For the text-containing cell, return its midpoint in [X, Y] coordinate format. 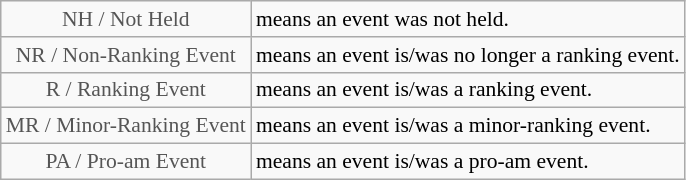
means an event is/was a ranking event. [468, 90]
PA / Pro-am Event [126, 162]
MR / Minor-Ranking Event [126, 126]
R / Ranking Event [126, 90]
NH / Not Held [126, 19]
means an event was not held. [468, 19]
means an event is/was no longer a ranking event. [468, 55]
means an event is/was a minor-ranking event. [468, 126]
means an event is/was a pro-am event. [468, 162]
NR / Non-Ranking Event [126, 55]
